Return the (X, Y) coordinate for the center point of the cell that contains the specified text.  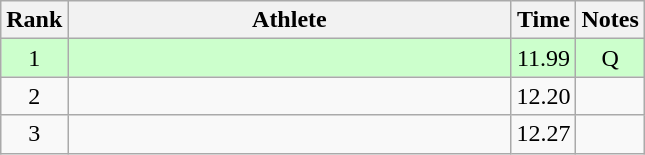
1 (34, 58)
Rank (34, 20)
3 (34, 134)
2 (34, 96)
Time (544, 20)
Notes (610, 20)
Athlete (290, 20)
12.27 (544, 134)
Q (610, 58)
11.99 (544, 58)
12.20 (544, 96)
